Locate the cell with the specified text and output its [X, Y] center coordinate. 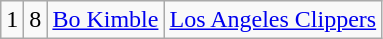
8 [36, 20]
Los Angeles Clippers [273, 20]
1 [12, 20]
Bo Kimble [106, 20]
